Search for the cell housing the specified text and yield its [X, Y] center coordinate. 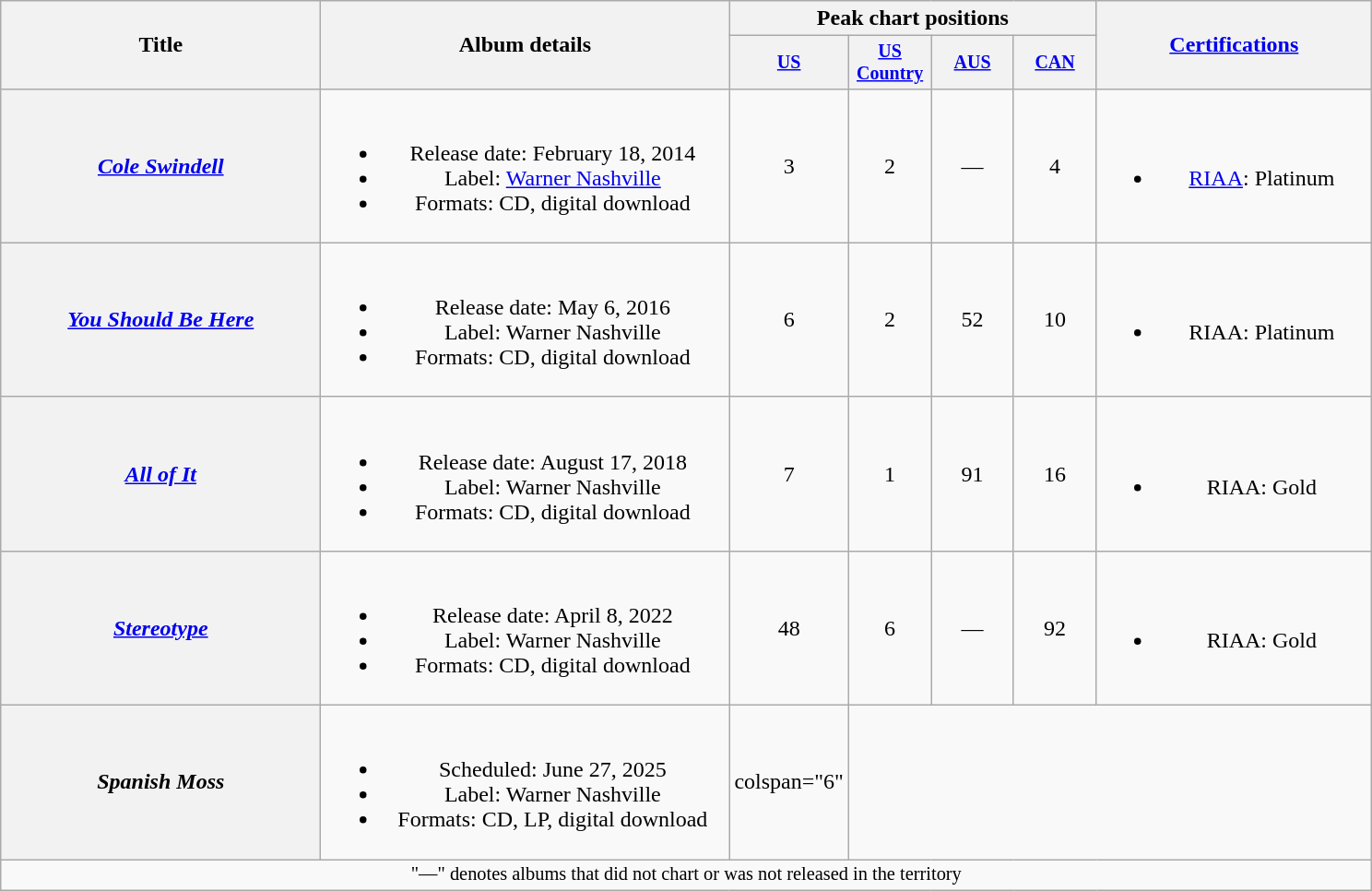
US Country [889, 63]
48 [789, 627]
Stereotype [160, 627]
All of It [160, 474]
4 [1055, 166]
AUS [972, 63]
Scheduled: June 27, 2025 Label: Warner NashvilleFormats: CD, LP, digital download [526, 782]
Spanish Moss [160, 782]
Release date: February 18, 2014Label: Warner NashvilleFormats: CD, digital download [526, 166]
3 [789, 166]
92 [1055, 627]
91 [972, 474]
Peak chart positions [913, 18]
colspan="6" [789, 782]
Album details [526, 45]
Release date: April 8, 2022Label: Warner NashvilleFormats: CD, digital download [526, 627]
1 [889, 474]
You Should Be Here [160, 319]
7 [789, 474]
Cole Swindell [160, 166]
Release date: May 6, 2016Label: Warner NashvilleFormats: CD, digital download [526, 319]
CAN [1055, 63]
"—" denotes albums that did not chart or was not released in the territory [686, 875]
52 [972, 319]
10 [1055, 319]
Certifications [1234, 45]
16 [1055, 474]
US [789, 63]
Release date: August 17, 2018Label: Warner NashvilleFormats: CD, digital download [526, 474]
Title [160, 45]
